Return [x, y] of the center of cell containing provided text 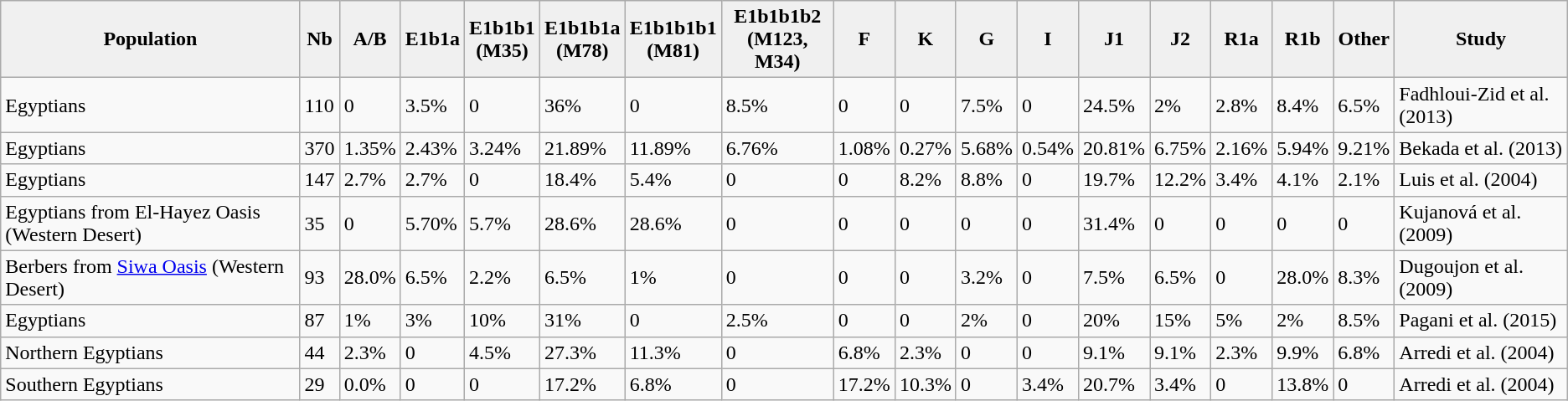
0.27% [925, 148]
8.8% [987, 180]
Northern Egyptians [151, 352]
5.94% [1303, 148]
44 [320, 352]
11.3% [673, 352]
F [864, 39]
10% [503, 321]
1.35% [370, 148]
I [1047, 39]
20.81% [1114, 148]
2.1% [1364, 180]
370 [320, 148]
15% [1181, 321]
2.43% [432, 148]
4.5% [503, 352]
29 [320, 384]
5.70% [432, 223]
87 [320, 321]
E1b1b1(M35) [503, 39]
E1b1a [432, 39]
11.89% [673, 148]
R1a [1241, 39]
Nb [320, 39]
12.2% [1181, 180]
5.4% [673, 180]
E1b1b1b2(M123, M34) [777, 39]
Southern Egyptians [151, 384]
8.4% [1303, 105]
93 [320, 278]
8.2% [925, 180]
J2 [1181, 39]
18.4% [582, 180]
Pagani et al. (2015) [1481, 321]
10.3% [925, 384]
8.3% [1364, 278]
J1 [1114, 39]
2.5% [777, 321]
Luis et al. (2004) [1481, 180]
3.2% [987, 278]
Population [151, 39]
Dugoujon et al. (2009) [1481, 278]
Study [1481, 39]
0.54% [1047, 148]
E1b1b1a(M78) [582, 39]
2.16% [1241, 148]
3.5% [432, 105]
2.8% [1241, 105]
5.7% [503, 223]
Fadhloui-Zid et al. (2013) [1481, 105]
147 [320, 180]
3% [432, 321]
20.7% [1114, 384]
36% [582, 105]
R1b [1303, 39]
3.24% [503, 148]
27.3% [582, 352]
Egyptians from El-Hayez Oasis (Western Desert) [151, 223]
24.5% [1114, 105]
6.76% [777, 148]
110 [320, 105]
35 [320, 223]
1.08% [864, 148]
G [987, 39]
Other [1364, 39]
E1b1b1b1(M81) [673, 39]
20% [1114, 321]
5% [1241, 321]
13.8% [1303, 384]
4.1% [1303, 180]
0.0% [370, 384]
Kujanová et al. (2009) [1481, 223]
Bekada et al. (2013) [1481, 148]
31% [582, 321]
K [925, 39]
2.2% [503, 278]
9.21% [1364, 148]
9.9% [1303, 352]
21.89% [582, 148]
Berbers from Siwa Oasis (Western Desert) [151, 278]
19.7% [1114, 180]
31.4% [1114, 223]
A/B [370, 39]
5.68% [987, 148]
6.75% [1181, 148]
